Return (x, y) of the center of cell containing provided text 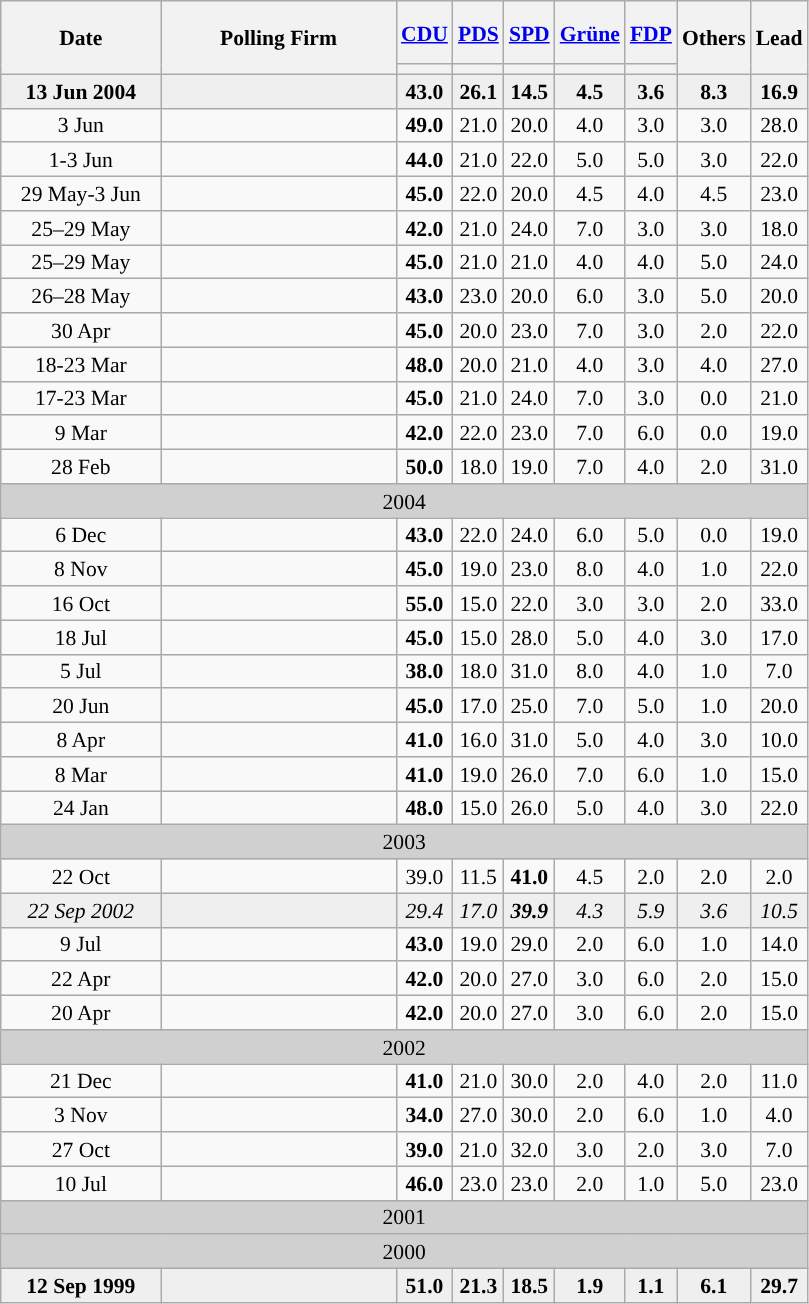
11.0 (780, 1081)
2003 (404, 842)
18 Jul (81, 637)
22 Apr (81, 979)
2004 (404, 501)
55.0 (424, 603)
12 Sep 1999 (81, 1286)
1-3 Jun (81, 160)
4.3 (590, 910)
13 Jun 2004 (81, 91)
33.0 (780, 603)
20 Apr (81, 1013)
5.9 (651, 910)
Polling Firm (278, 38)
1.9 (590, 1286)
46.0 (424, 1183)
5 Jul (81, 671)
8 Apr (81, 740)
16.9 (780, 91)
6.1 (714, 1286)
CDU (424, 32)
17-23 Mar (81, 398)
34.0 (424, 1115)
26–28 May (81, 296)
Date (81, 38)
Grüne (590, 32)
22 Oct (81, 876)
49.0 (424, 125)
18.5 (530, 1286)
16 Oct (81, 603)
26.1 (478, 91)
16.0 (478, 740)
38.0 (424, 671)
29.4 (424, 910)
10.0 (780, 740)
Others (714, 38)
1.1 (651, 1286)
14.0 (780, 944)
8.3 (714, 91)
21.3 (478, 1286)
9 Mar (81, 433)
29 May-3 Jun (81, 194)
14.5 (530, 91)
28 Feb (81, 467)
Lead (780, 38)
24 Jan (81, 808)
29.7 (780, 1286)
11.5 (478, 876)
25.0 (530, 706)
51.0 (424, 1286)
2002 (404, 1047)
8 Nov (81, 569)
2001 (404, 1217)
10 Jul (81, 1183)
6 Dec (81, 535)
30 Apr (81, 330)
18-23 Mar (81, 364)
39.9 (530, 910)
3 Nov (81, 1115)
29.0 (530, 944)
22 Sep 2002 (81, 910)
SPD (530, 32)
50.0 (424, 467)
21 Dec (81, 1081)
10.5 (780, 910)
20 Jun (81, 706)
8 Mar (81, 774)
32.0 (530, 1149)
3 Jun (81, 125)
44.0 (424, 160)
9 Jul (81, 944)
27 Oct (81, 1149)
PDS (478, 32)
2000 (404, 1252)
FDP (651, 32)
